Detect which cell encompasses the target text, then output its (x, y) center coordinate. 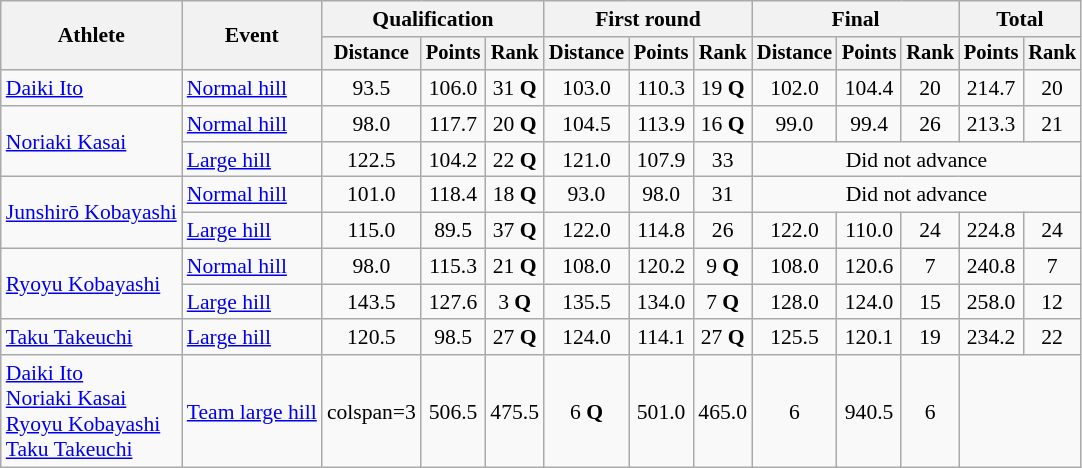
37 Q (514, 231)
501.0 (661, 411)
115.0 (372, 231)
120.6 (869, 267)
99.4 (869, 124)
16 Q (722, 124)
6 Q (586, 411)
15 (930, 302)
93.5 (372, 88)
103.0 (586, 88)
940.5 (869, 411)
224.8 (991, 231)
101.0 (372, 195)
Taku Takeuchi (92, 338)
475.5 (514, 411)
106.0 (453, 88)
Noriaki Kasai (92, 142)
465.0 (722, 411)
Event (252, 36)
107.9 (661, 160)
125.5 (794, 338)
Team large hill (252, 411)
31 (722, 195)
234.2 (991, 338)
104.4 (869, 88)
33 (722, 160)
31 Q (514, 88)
240.8 (991, 267)
135.5 (586, 302)
9 Q (722, 267)
120.2 (661, 267)
19 (930, 338)
21 (1052, 124)
120.5 (372, 338)
258.0 (991, 302)
213.3 (991, 124)
506.5 (453, 411)
Daiki Ito (92, 88)
Daiki ItoNoriaki KasaiRyoyu KobayashiTaku Takeuchi (92, 411)
Final (856, 19)
99.0 (794, 124)
89.5 (453, 231)
Qualification (433, 19)
117.7 (453, 124)
19 Q (722, 88)
104.2 (453, 160)
93.0 (586, 195)
Total (1020, 19)
115.3 (453, 267)
22 Q (514, 160)
3 Q (514, 302)
colspan=3 (372, 411)
21 Q (514, 267)
Athlete (92, 36)
22 (1052, 338)
102.0 (794, 88)
Junshirō Kobayashi (92, 212)
First round (648, 19)
114.1 (661, 338)
121.0 (586, 160)
134.0 (661, 302)
20 Q (514, 124)
104.5 (586, 124)
110.3 (661, 88)
214.7 (991, 88)
110.0 (869, 231)
113.9 (661, 124)
127.6 (453, 302)
128.0 (794, 302)
12 (1052, 302)
7 Q (722, 302)
98.5 (453, 338)
120.1 (869, 338)
18 Q (514, 195)
143.5 (372, 302)
118.4 (453, 195)
122.5 (372, 160)
Ryoyu Kobayashi (92, 284)
114.8 (661, 231)
